Output the (X, Y) coordinate of the center of the cell containing the given text.  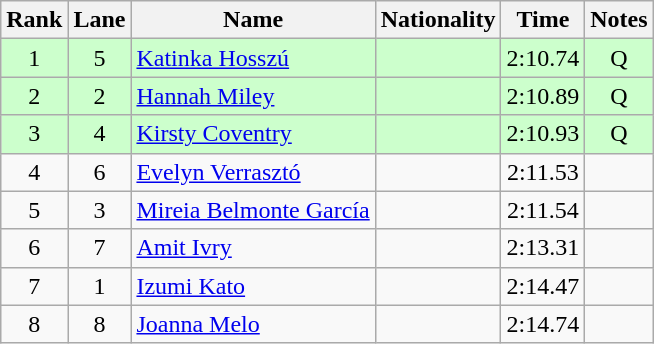
Izumi Kato (253, 286)
2:10.74 (543, 58)
Time (543, 20)
Nationality (438, 20)
Katinka Hosszú (253, 58)
Joanna Melo (253, 324)
2:11.53 (543, 172)
Name (253, 20)
2:14.74 (543, 324)
2:13.31 (543, 248)
Kirsty Coventry (253, 134)
Amit Ivry (253, 248)
2:10.89 (543, 96)
Mireia Belmonte García (253, 210)
Notes (619, 20)
2:11.54 (543, 210)
Rank (34, 20)
2:10.93 (543, 134)
Hannah Miley (253, 96)
Evelyn Verrasztó (253, 172)
Lane (100, 20)
2:14.47 (543, 286)
